Capture the cell that displays the provided text and extract its (X, Y) central coordinate. 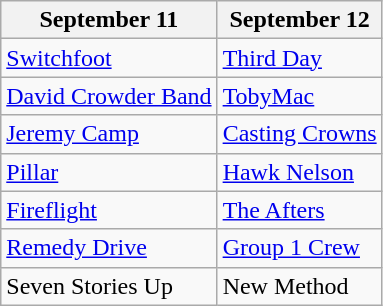
Remedy Drive (109, 248)
Casting Crowns (300, 134)
New Method (300, 286)
Group 1 Crew (300, 248)
Pillar (109, 172)
Jeremy Camp (109, 134)
September 12 (300, 20)
The Afters (300, 210)
Third Day (300, 58)
TobyMac (300, 96)
Fireflight (109, 210)
September 11 (109, 20)
David Crowder Band (109, 96)
Hawk Nelson (300, 172)
Switchfoot (109, 58)
Seven Stories Up (109, 286)
